Determine the [X, Y] coordinate at the center of the cell enclosing the given text.  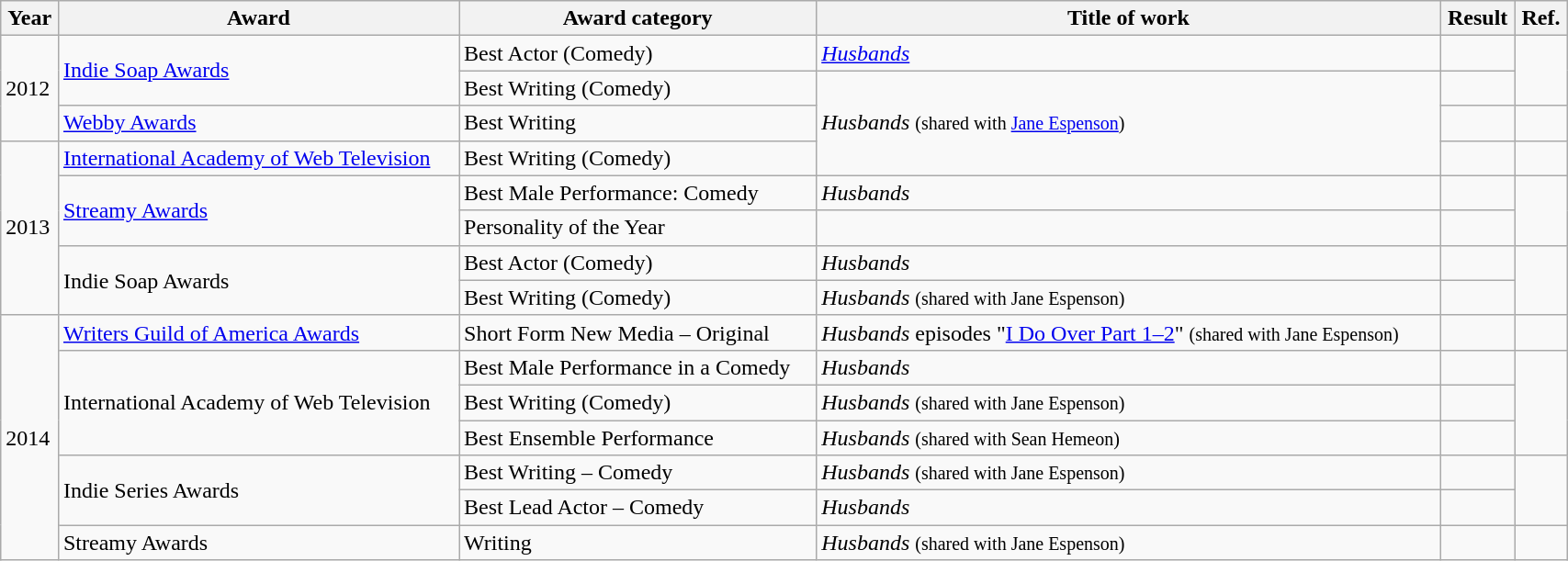
Short Form New Media – Original [637, 332]
Ref. [1540, 18]
2012 [29, 88]
2014 [29, 437]
Webby Awards [258, 123]
Award category [637, 18]
Writing [637, 543]
Indie Series Awards [258, 490]
Award [258, 18]
Result [1477, 18]
Year [29, 18]
Best Male Performance: Comedy [637, 193]
Personality of the Year [637, 228]
Best Lead Actor – Comedy [637, 508]
Title of work [1128, 18]
Best Male Performance in a Comedy [637, 367]
Best Writing [637, 123]
Husbands episodes "I Do Over Part 1–2" (shared with Jane Espenson) [1128, 332]
Best Ensemble Performance [637, 438]
Best Writing – Comedy [637, 473]
Husbands (shared with Sean Hemeon) [1128, 438]
2013 [29, 228]
Writers Guild of America Awards [258, 332]
